Provide the [x, y] coordinate of the cell's center where the given text is located.  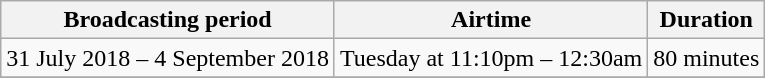
80 minutes [706, 58]
Airtime [490, 20]
Duration [706, 20]
Broadcasting period [168, 20]
Tuesday at 11:10pm – 12:30am [490, 58]
31 July 2018 – 4 September 2018 [168, 58]
